Determine the (X, Y) coordinate at the center of the cell enclosing the given text.  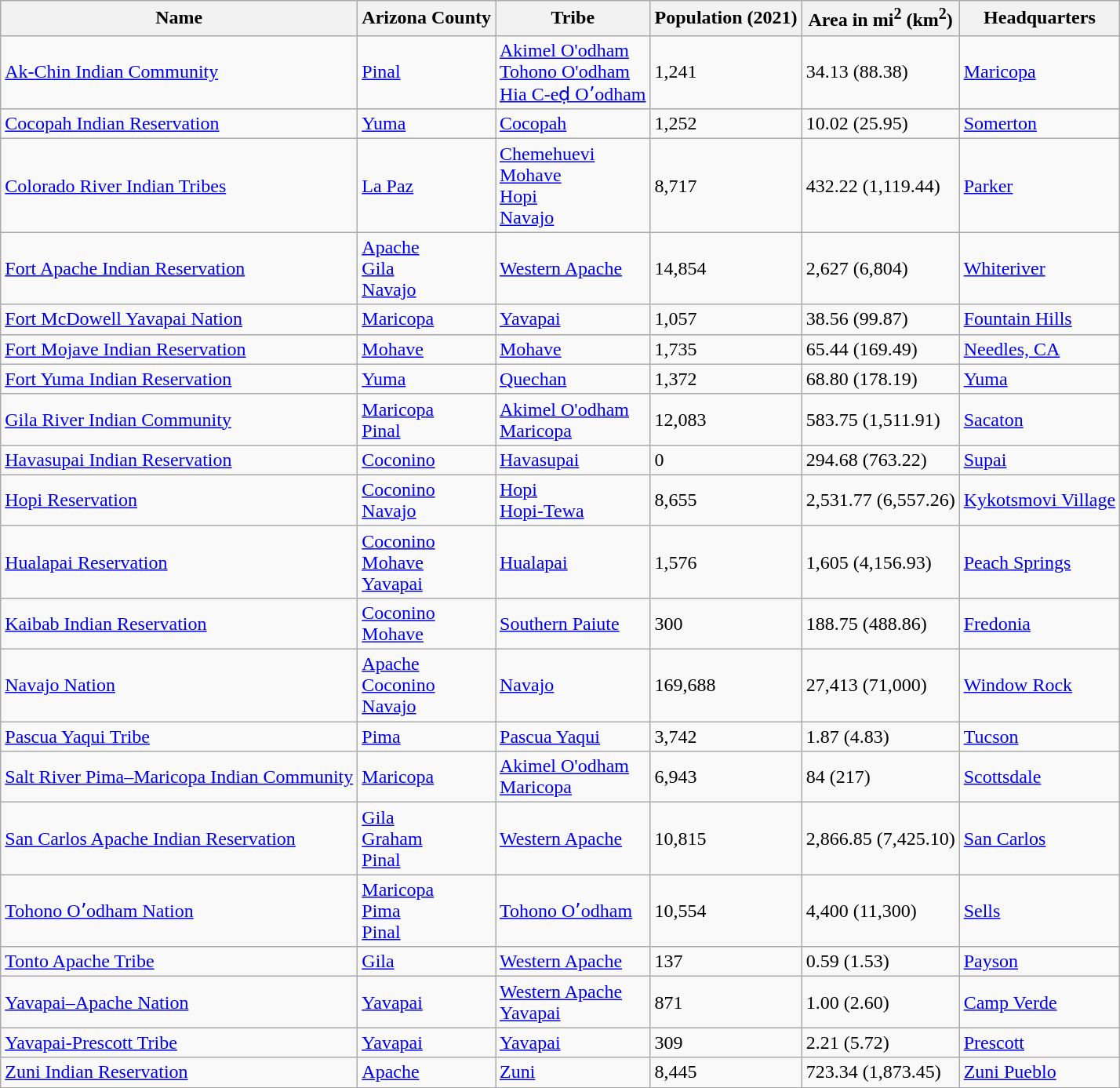
Navajo (573, 686)
Fort McDowell Yavapai Nation (179, 319)
Ak-Chin Indian Community (179, 72)
Tucson (1040, 737)
Camp Verde (1040, 1002)
MaricopaPimaPinal (427, 911)
Pascua Yaqui (573, 737)
ChemehueviMohaveHopiNavajo (573, 185)
Akimel O'odhamTohono O'odhamHia C-eḍ Oʼodham (573, 72)
CoconinoNavajo (427, 500)
0.59 (1.53) (880, 962)
2,627 (6,804) (880, 268)
Peach Springs (1040, 562)
Yavapai-Prescott Tribe (179, 1043)
1,372 (726, 379)
Prescott (1040, 1043)
27,413 (71,000) (880, 686)
Name (179, 19)
14,854 (726, 268)
10.02 (25.95) (880, 124)
12,083 (726, 419)
Quechan (573, 379)
ApacheCoconinoNavajo (427, 686)
Pima (427, 737)
1,252 (726, 124)
HopiHopi-Tewa (573, 500)
Somerton (1040, 124)
Payson (1040, 962)
Gila River Indian Community (179, 419)
Apache (427, 1072)
65.44 (169.49) (880, 349)
MaricopaPinal (427, 419)
169,688 (726, 686)
Kykotsmovi Village (1040, 500)
CoconinoMohave (427, 623)
294.68 (763.22) (880, 460)
Parker (1040, 185)
ApacheGilaNavajo (427, 268)
San Carlos Apache Indian Reservation (179, 839)
San Carlos (1040, 839)
Zuni Indian Reservation (179, 1072)
Arizona County (427, 19)
10,815 (726, 839)
84 (217) (880, 777)
8,655 (726, 500)
Pinal (427, 72)
1.00 (2.60) (880, 1002)
2,866.85 (7,425.10) (880, 839)
Headquarters (1040, 19)
Window Rock (1040, 686)
6,943 (726, 777)
Havasupai Indian Reservation (179, 460)
Tribe (573, 19)
2,531.77 (6,557.26) (880, 500)
68.80 (178.19) (880, 379)
2.21 (5.72) (880, 1043)
1.87 (4.83) (880, 737)
8,717 (726, 185)
0 (726, 460)
723.34 (1,873.45) (880, 1072)
3,742 (726, 737)
34.13 (88.38) (880, 72)
GilaGrahamPinal (427, 839)
1,576 (726, 562)
Fort Apache Indian Reservation (179, 268)
Cocopah Indian Reservation (179, 124)
Fountain Hills (1040, 319)
Whiteriver (1040, 268)
300 (726, 623)
Fort Mojave Indian Reservation (179, 349)
8,445 (726, 1072)
Gila (427, 962)
Navajo Nation (179, 686)
38.56 (99.87) (880, 319)
137 (726, 962)
Fredonia (1040, 623)
Colorado River Indian Tribes (179, 185)
1,241 (726, 72)
Havasupai (573, 460)
1,057 (726, 319)
Population (2021) (726, 19)
Cocopah (573, 124)
Supai (1040, 460)
Hualapai (573, 562)
10,554 (726, 911)
Scottsdale (1040, 777)
Salt River Pima–Maricopa Indian Community (179, 777)
CoconinoMohaveYavapai (427, 562)
1,735 (726, 349)
4,400 (11,300) (880, 911)
Tohono Oʼodham Nation (179, 911)
1,605 (4,156.93) (880, 562)
La Paz (427, 185)
Sacaton (1040, 419)
Coconino (427, 460)
Sells (1040, 911)
Fort Yuma Indian Reservation (179, 379)
Hualapai Reservation (179, 562)
309 (726, 1043)
188.75 (488.86) (880, 623)
Area in mi2 (km2) (880, 19)
583.75 (1,511.91) (880, 419)
Western ApacheYavapai (573, 1002)
Hopi Reservation (179, 500)
Needles, CA (1040, 349)
Zuni (573, 1072)
Tohono Oʼodham (573, 911)
Kaibab Indian Reservation (179, 623)
Tonto Apache Tribe (179, 962)
Yavapai–Apache Nation (179, 1002)
871 (726, 1002)
432.22 (1,119.44) (880, 185)
Pascua Yaqui Tribe (179, 737)
Zuni Pueblo (1040, 1072)
Southern Paiute (573, 623)
